Locate the cell with the specified text and output its [x, y] center coordinate. 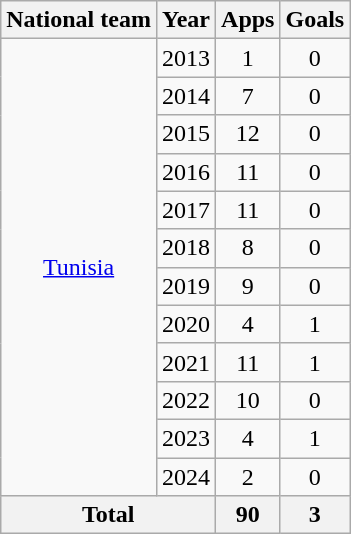
12 [248, 134]
Tunisia [79, 268]
2018 [186, 248]
Year [186, 20]
2023 [186, 438]
9 [248, 286]
2021 [186, 362]
2022 [186, 400]
2015 [186, 134]
2 [248, 477]
8 [248, 248]
90 [248, 515]
10 [248, 400]
2013 [186, 58]
National team [79, 20]
2014 [186, 96]
2017 [186, 210]
Total [108, 515]
2016 [186, 172]
2024 [186, 477]
7 [248, 96]
2019 [186, 286]
Apps [248, 20]
Goals [315, 20]
2020 [186, 324]
3 [315, 515]
